Locate the cell with the specified text and output its (x, y) center coordinate. 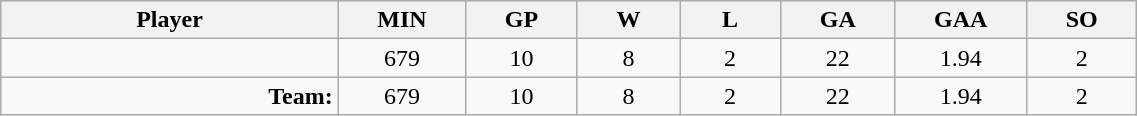
GA (838, 20)
GAA (961, 20)
Player (170, 20)
MIN (402, 20)
W (628, 20)
GP (522, 20)
L (730, 20)
SO (1081, 20)
Team: (170, 96)
